Provide the [X, Y] coordinate of the cell's center where the given text is located.  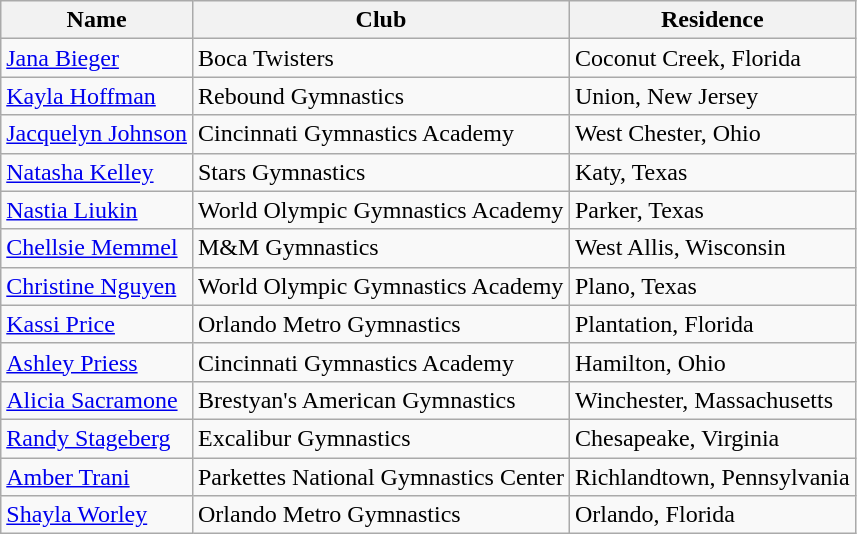
Parker, Texas [712, 210]
Natasha Kelley [97, 172]
Hamilton, Ohio [712, 362]
Chellsie Memmel [97, 248]
West Chester, Ohio [712, 134]
Parkettes National Gymnastics Center [380, 477]
Jacquelyn Johnson [97, 134]
Kassi Price [97, 324]
Orlando, Florida [712, 515]
Richlandtown, Pennsylvania [712, 477]
Stars Gymnastics [380, 172]
Nastia Liukin [97, 210]
Name [97, 20]
Christine Nguyen [97, 286]
Winchester, Massachusetts [712, 400]
Club [380, 20]
Amber Trani [97, 477]
Coconut Creek, Florida [712, 58]
Brestyan's American Gymnastics [380, 400]
Alicia Sacramone [97, 400]
Randy Stageberg [97, 438]
Union, New Jersey [712, 96]
M&M Gymnastics [380, 248]
Boca Twisters [380, 58]
Excalibur Gymnastics [380, 438]
Residence [712, 20]
Plantation, Florida [712, 324]
Ashley Priess [97, 362]
Plano, Texas [712, 286]
Rebound Gymnastics [380, 96]
Kayla Hoffman [97, 96]
Jana Bieger [97, 58]
Chesapeake, Virginia [712, 438]
Shayla Worley [97, 515]
Katy, Texas [712, 172]
West Allis, Wisconsin [712, 248]
